Provide the (x, y) coordinate of the cell's center where the given text is located.  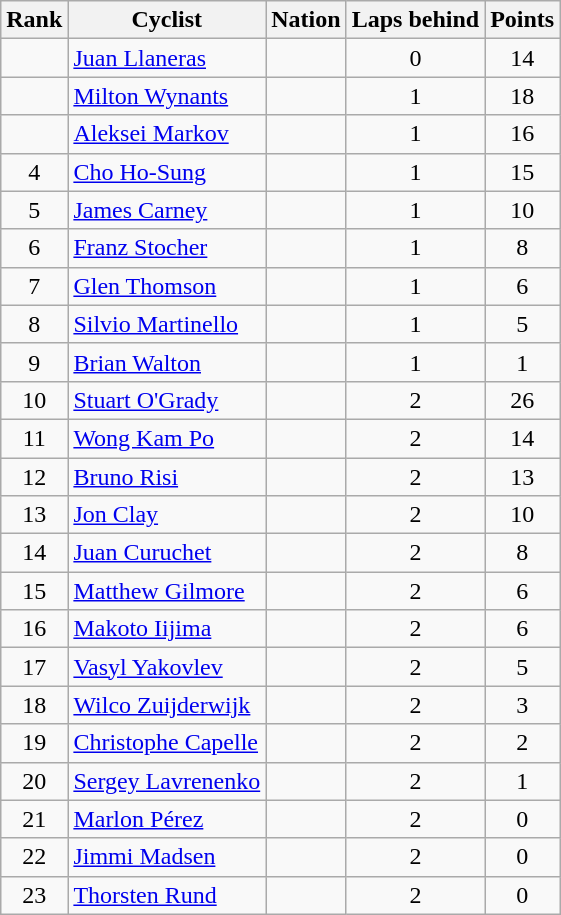
Thorsten Rund (167, 895)
Franz Stocher (167, 248)
Juan Llaneras (167, 58)
4 (34, 172)
Glen Thomson (167, 286)
Jon Clay (167, 515)
Aleksei Markov (167, 134)
Rank (34, 20)
23 (34, 895)
11 (34, 438)
Points (522, 20)
Makoto Iijima (167, 629)
Juan Curuchet (167, 553)
Bruno Risi (167, 477)
Nation (306, 20)
3 (522, 705)
Milton Wynants (167, 96)
19 (34, 743)
Laps behind (415, 20)
20 (34, 781)
Sergey Lavrenenko (167, 781)
12 (34, 477)
Wong Kam Po (167, 438)
Stuart O'Grady (167, 400)
Brian Walton (167, 362)
Vasyl Yakovlev (167, 667)
Cho Ho-Sung (167, 172)
21 (34, 819)
22 (34, 857)
9 (34, 362)
Cyclist (167, 20)
7 (34, 286)
Christophe Capelle (167, 743)
Silvio Martinello (167, 324)
17 (34, 667)
26 (522, 400)
Wilco Zuijderwijk (167, 705)
James Carney (167, 210)
Marlon Pérez (167, 819)
Matthew Gilmore (167, 591)
Jimmi Madsen (167, 857)
